Return (X, Y) of the center of cell containing provided text 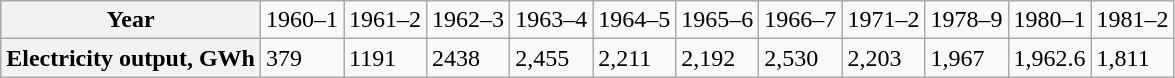
1966–7 (800, 20)
2,211 (634, 58)
1960–1 (302, 20)
1978–9 (966, 20)
1962–3 (468, 20)
Electricity output, GWh (131, 58)
1965–6 (718, 20)
1191 (386, 58)
1,967 (966, 58)
1963–4 (552, 20)
Year (131, 20)
2,530 (800, 58)
1964–5 (634, 20)
1,962.6 (1050, 58)
2,455 (552, 58)
2,192 (718, 58)
2,203 (884, 58)
1971–2 (884, 20)
1961–2 (386, 20)
379 (302, 58)
1980–1 (1050, 20)
2438 (468, 58)
1,811 (1132, 58)
1981–2 (1132, 20)
